Identify which cell holds the provided text, then report its [X, Y] central coordinate. 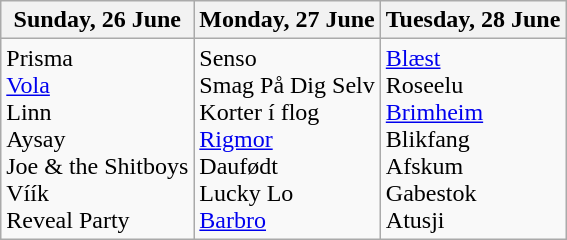
Monday, 27 June [287, 20]
BlæstRoseeluBrimheimBlikfangAfskumGabestokAtusji [473, 139]
SensoSmag På Dig SelvKorter í flogRigmorDaufødtLucky LoBarbro [287, 139]
Tuesday, 28 June [473, 20]
PrismaVolaLinnAysayJoe & the ShitboysVííkReveal Party [98, 139]
Sunday, 26 June [98, 20]
